From the cell containing the given text, extract its center point as [x, y] coordinate. 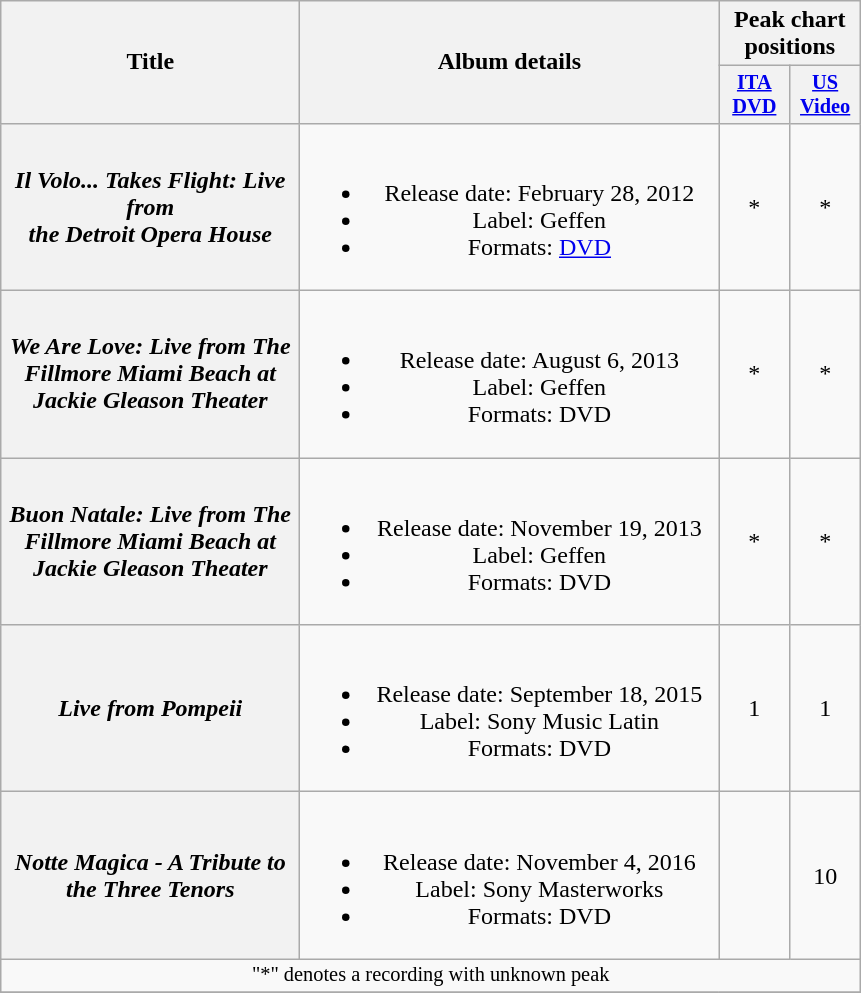
Release date: November 4, 2016Label: Sony MasterworksFormats: DVD [510, 876]
Il Volo... Takes Flight: Live fromthe Detroit Opera House [150, 206]
Peak chart positions [790, 34]
Buon Natale: Live from The Fillmore Miami Beach at Jackie Gleason Theater [150, 542]
"*" denotes a recording with unknown peak [431, 976]
Live from Pompeii [150, 708]
Release date: September 18, 2015Label: Sony Music LatinFormats: DVD [510, 708]
USVideo [826, 95]
ITADVD [754, 95]
We Are Love: Live from The Fillmore Miami Beach at Jackie Gleason Theater [150, 374]
Release date: February 28, 2012Label: GeffenFormats: DVD [510, 206]
Album details [510, 62]
Title [150, 62]
10 [826, 876]
Release date: November 19, 2013Label: GeffenFormats: DVD [510, 542]
Notte Magica - A Tribute to the Three Tenors [150, 876]
Release date: August 6, 2013Label: GeffenFormats: DVD [510, 374]
